Search for the cell housing the specified text and yield its [x, y] center coordinate. 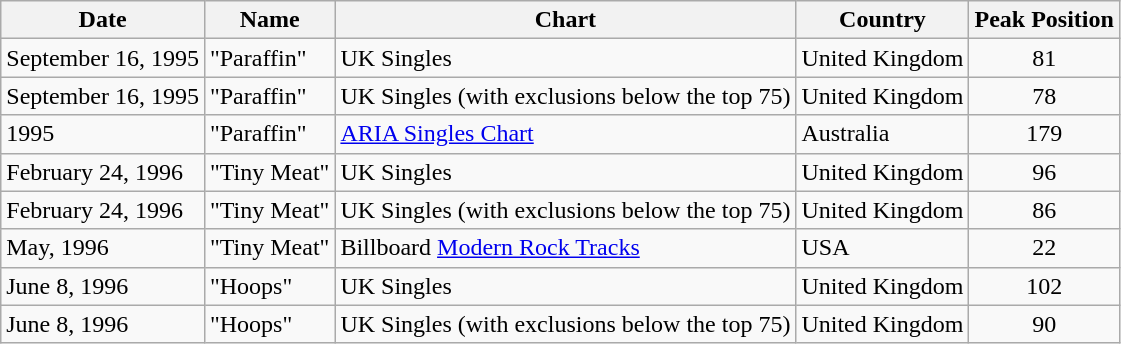
Country [882, 20]
Name [269, 20]
Chart [566, 20]
96 [1044, 172]
102 [1044, 286]
Peak Position [1044, 20]
22 [1044, 248]
Date [103, 20]
81 [1044, 58]
Australia [882, 134]
90 [1044, 324]
179 [1044, 134]
Billboard Modern Rock Tracks [566, 248]
1995 [103, 134]
78 [1044, 96]
USA [882, 248]
ARIA Singles Chart [566, 134]
May, 1996 [103, 248]
86 [1044, 210]
